Extract the (x, y) coordinate from the center of the cell holding the provided text.  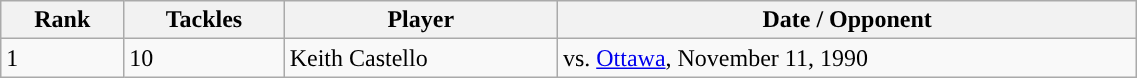
1 (62, 58)
Keith Castello (420, 58)
Date / Opponent (846, 20)
Tackles (204, 20)
10 (204, 58)
vs. Ottawa, November 11, 1990 (846, 58)
Player (420, 20)
Rank (62, 20)
